Output the (x, y) coordinate of the center of the cell containing the given text.  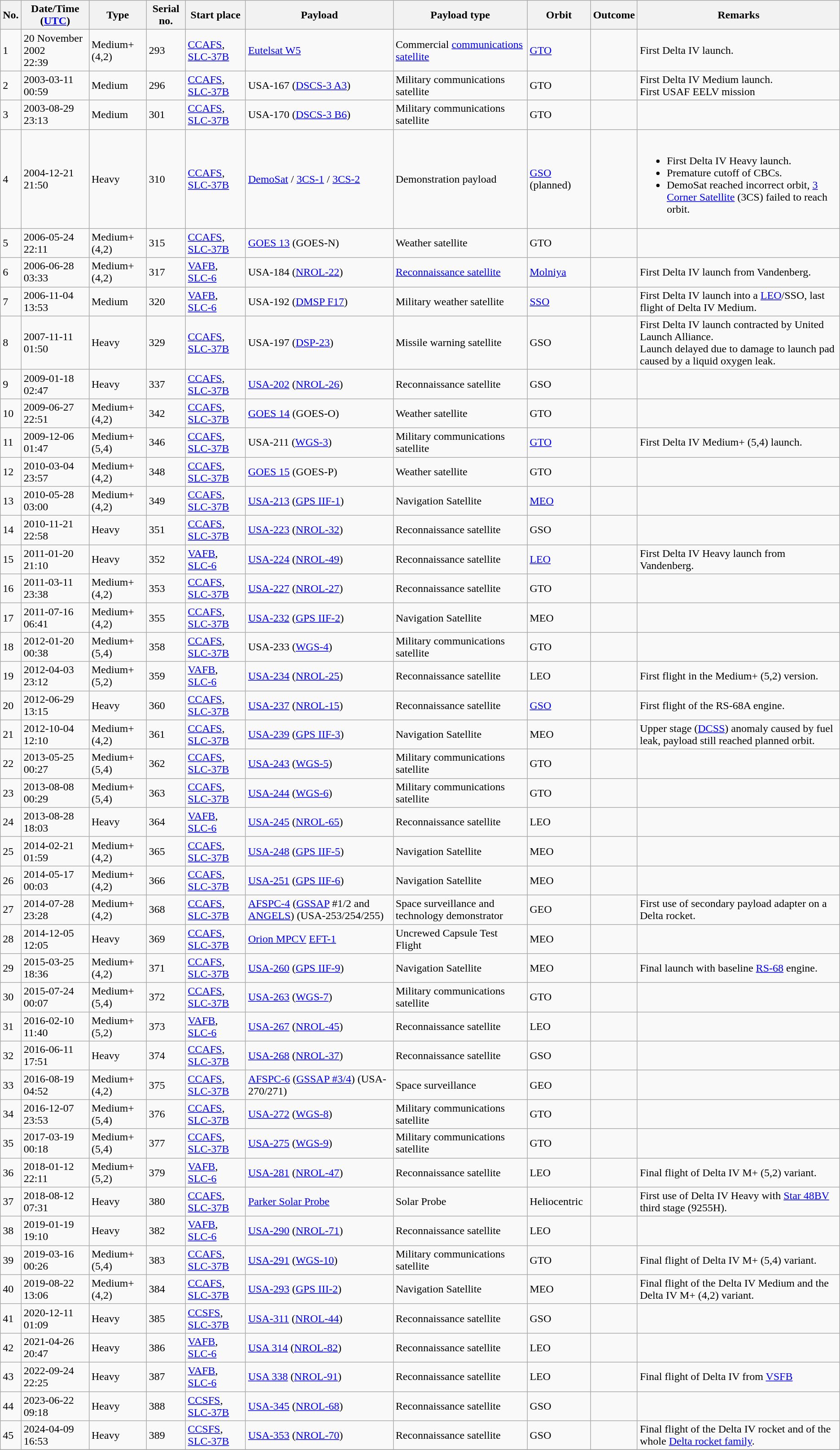
Space surveillance (460, 1085)
USA-213 (GPS IIF-1) (319, 501)
30 (11, 997)
2020-12-1101:09 (55, 1319)
2013-08-2818:03 (55, 822)
USA-227 (NROL-27) (319, 589)
2016-06-1117:51 (55, 1056)
23 (11, 793)
USA-192 (DMSP F17) (319, 302)
369 (166, 939)
GOES 15 (GOES-P) (319, 471)
27 (11, 909)
2013-05-2500:27 (55, 764)
10 (11, 413)
USA-251 (GPS IIF-6) (319, 881)
2019-01-1919:10 (55, 1231)
368 (166, 909)
2010-05-2803:00 (55, 501)
Orbit (559, 15)
Final launch with baseline RS-68 engine. (739, 968)
2003-03-1100:59 (55, 85)
Space surveillance and technology demonstrator (460, 909)
346 (166, 442)
Serial no. (166, 15)
AFSPC-6 (GSSAP #3/4) (USA-270/271) (319, 1085)
Commercial communications satellite (460, 50)
USA-311 (NROL-44) (319, 1319)
USA-290 (NROL-71) (319, 1231)
2018-08-1207:31 (55, 1202)
3 (11, 115)
18 (11, 647)
358 (166, 647)
USA-237 (NROL-15) (319, 705)
First Delta IV Medium+ (5,4) launch. (739, 442)
USA-223 (NROL-32) (319, 530)
2012-04-0323:12 (55, 676)
2006-11-0413:53 (55, 302)
21 (11, 734)
2013-08-0800:29 (55, 793)
Orion MPCV EFT-1 (319, 939)
2009-06-2722:51 (55, 413)
Type (118, 15)
USA-281 (NROL-47) (319, 1172)
35 (11, 1143)
First use of Delta IV Heavy with Star 48BV third stage (9255H). (739, 1202)
15 (11, 559)
2018-01-1222:11 (55, 1172)
353 (166, 589)
2019-08-2213:06 (55, 1289)
USA 314 (NROL-82) (319, 1347)
317 (166, 272)
2016-02-1011:40 (55, 1027)
371 (166, 968)
2012-06-2913:15 (55, 705)
32 (11, 1056)
4 (11, 179)
USA-232 (GPS IIF-2) (319, 618)
Heliocentric (559, 1202)
38 (11, 1231)
USA-291 (WGS-10) (319, 1260)
1 (11, 50)
33 (11, 1085)
13 (11, 501)
Remarks (739, 15)
24 (11, 822)
375 (166, 1085)
389 (166, 1435)
28 (11, 939)
USA-260 (GPS IIF-9) (319, 968)
20 (11, 705)
USA-239 (GPS IIF-3) (319, 734)
39 (11, 1260)
385 (166, 1319)
386 (166, 1347)
2017-03-1900:18 (55, 1143)
2019-03-1600:26 (55, 1260)
2011-01-2021:10 (55, 559)
360 (166, 705)
Final flight of the Delta IV rocket and of the whole Delta rocket family. (739, 1435)
44 (11, 1406)
29 (11, 968)
352 (166, 559)
USA-170 (DSCS-3 B6) (319, 115)
2 (11, 85)
8 (11, 343)
USA-353 (NROL-70) (319, 1435)
Missile warning satellite (460, 343)
Solar Probe (460, 1202)
379 (166, 1172)
First Delta IV launch contracted by United Launch Alliance.Launch delayed due to damage to launch pad caused by a liquid oxygen leak. (739, 343)
2014-12-0512:05 (55, 939)
7 (11, 302)
USA-197 (DSP-23) (319, 343)
384 (166, 1289)
2010-03-0423:57 (55, 471)
2010-11-2122:58 (55, 530)
USA-233 (WGS-4) (319, 647)
2016-08-1904:52 (55, 1085)
337 (166, 384)
373 (166, 1027)
USA-263 (WGS-7) (319, 997)
2009-01-1802:47 (55, 384)
SSO (559, 302)
Demonstration payload (460, 179)
Date/Time(UTC) (55, 15)
USA-184 (NROL-22) (319, 272)
25 (11, 851)
Final flight of Delta IV M+ (5,4) variant. (739, 1260)
11 (11, 442)
36 (11, 1172)
USA-243 (WGS-5) (319, 764)
Payload type (460, 15)
GSO (planned) (559, 179)
41 (11, 1319)
34 (11, 1114)
20 November 200222:39 (55, 50)
42 (11, 1347)
USA-167 (DSCS-3 A3) (319, 85)
USA-267 (NROL-45) (319, 1027)
310 (166, 179)
26 (11, 881)
First Delta IV launch into a LEO/SSO, last flight of Delta IV Medium. (739, 302)
First flight in the Medium+ (5,2) version. (739, 676)
Final flight of Delta IV M+ (5,2) variant. (739, 1172)
372 (166, 997)
Final flight of Delta IV from VSFB (739, 1377)
Uncrewed Capsule Test Flight (460, 939)
2024-04-0916:53 (55, 1435)
Molniya (559, 272)
USA-202 (NROL-26) (319, 384)
2011-07-1606:41 (55, 618)
2014-07-2823:28 (55, 909)
Payload (319, 15)
366 (166, 881)
USA-272 (WGS-8) (319, 1114)
16 (11, 589)
USA-211 (WGS-3) (319, 442)
USA-245 (NROL-65) (319, 822)
Outcome (614, 15)
364 (166, 822)
37 (11, 1202)
Parker Solar Probe (319, 1202)
GOES 13 (GOES-N) (319, 243)
2007-11-1101:50 (55, 343)
45 (11, 1435)
387 (166, 1377)
2023-06-2209:18 (55, 1406)
362 (166, 764)
31 (11, 1027)
374 (166, 1056)
2009-12-0601:47 (55, 442)
2016-12-0723:53 (55, 1114)
40 (11, 1289)
Military weather satellite (460, 302)
2004-12-2121:50 (55, 179)
342 (166, 413)
Eutelsat W5 (319, 50)
2003-08-2923:13 (55, 115)
355 (166, 618)
USA-234 (NROL-25) (319, 676)
17 (11, 618)
USA-293 (GPS III-2) (319, 1289)
365 (166, 851)
Start place (215, 15)
USA-224 (NROL-49) (319, 559)
2012-10-0412:10 (55, 734)
USA-248 (GPS IIF-5) (319, 851)
AFSPC-4 (GSSAP #1/2 and ANGELS) (USA-253/254/255) (319, 909)
First Delta IV Medium launch.First USAF EELV mission (739, 85)
GOES 14 (GOES-O) (319, 413)
320 (166, 302)
First flight of the RS-68A engine. (739, 705)
Final flight of the Delta IV Medium and the Delta IV M+ (4,2) variant. (739, 1289)
329 (166, 343)
22 (11, 764)
2015-07-2400:07 (55, 997)
2014-05-1700:03 (55, 881)
2015-03-2518:36 (55, 968)
377 (166, 1143)
14 (11, 530)
DemoSat / 3CS-1 / 3CS-2 (319, 179)
315 (166, 243)
2021-04-2620:47 (55, 1347)
19 (11, 676)
363 (166, 793)
2022-09-2422:25 (55, 1377)
No. (11, 15)
USA-275 (WGS-9) (319, 1143)
USA-268 (NROL-37) (319, 1056)
2011-03-1123:38 (55, 589)
382 (166, 1231)
348 (166, 471)
301 (166, 115)
349 (166, 501)
361 (166, 734)
359 (166, 676)
2006-05-2422:11 (55, 243)
5 (11, 243)
293 (166, 50)
USA-244 (WGS-6) (319, 793)
Upper stage (DCSS) anomaly caused by fuel leak, payload still reached planned orbit. (739, 734)
2014-02-2101:59 (55, 851)
9 (11, 384)
380 (166, 1202)
First Delta IV Heavy launch from Vandenberg. (739, 559)
43 (11, 1377)
12 (11, 471)
383 (166, 1260)
First Delta IV launch. (739, 50)
USA-345 (NROL-68) (319, 1406)
2006-06-2803:33 (55, 272)
351 (166, 530)
6 (11, 272)
296 (166, 85)
388 (166, 1406)
First Delta IV launch from Vandenberg. (739, 272)
2012-01-2000:38 (55, 647)
USA 338 (NROL-91) (319, 1377)
First use of secondary payload adapter on a Delta rocket. (739, 909)
376 (166, 1114)
First Delta IV Heavy launch.Premature cutoff of CBCs.DemoSat reached incorrect orbit, 3 Corner Satellite (3CS) failed to reach orbit. (739, 179)
